Search for the cell housing the specified text and yield its [x, y] center coordinate. 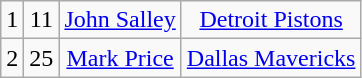
25 [42, 58]
John Salley [120, 20]
Detroit Pistons [271, 20]
2 [12, 58]
1 [12, 20]
Mark Price [120, 58]
Dallas Mavericks [271, 58]
11 [42, 20]
